Return (X, Y) of the center of cell containing provided text 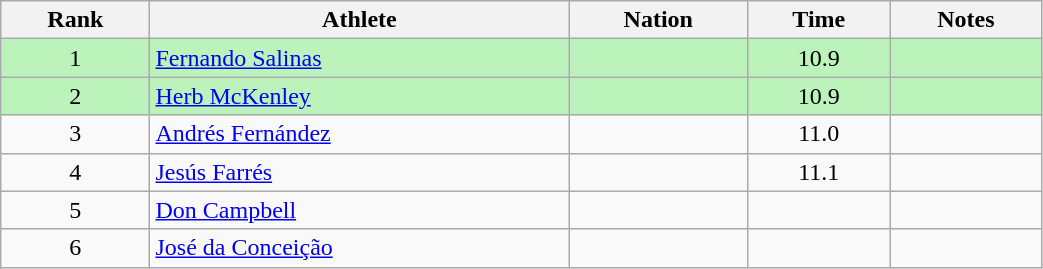
3 (76, 134)
2 (76, 96)
5 (76, 210)
Andrés Fernández (360, 134)
José da Conceição (360, 248)
6 (76, 248)
Jesús Farrés (360, 172)
11.0 (819, 134)
Rank (76, 20)
Athlete (360, 20)
Nation (658, 20)
4 (76, 172)
Fernando Salinas (360, 58)
Notes (966, 20)
Don Campbell (360, 210)
Time (819, 20)
Herb McKenley (360, 96)
1 (76, 58)
11.1 (819, 172)
